Detect which cell encompasses the target text, then output its [x, y] center coordinate. 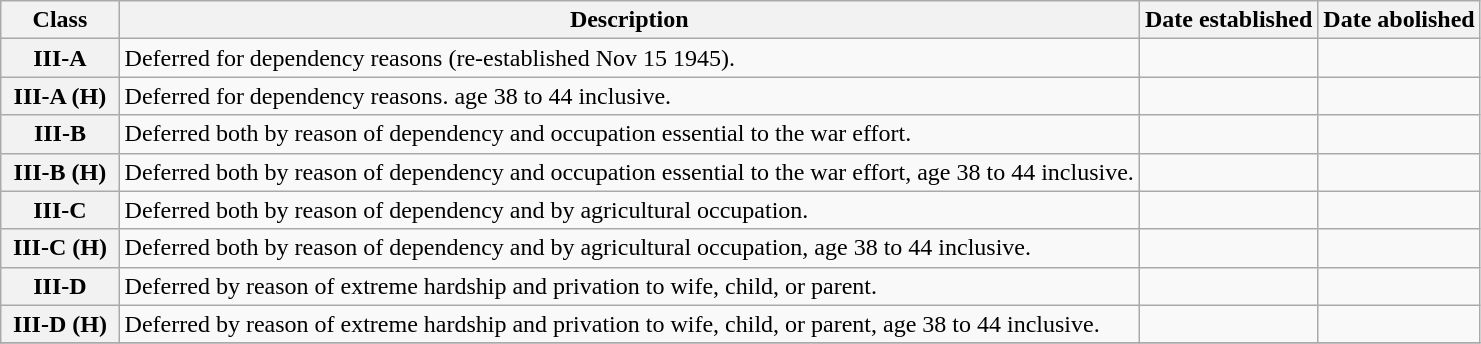
III-D [60, 286]
III-A (H) [60, 96]
Deferred both by reason of dependency and by agricultural occupation, age 38 to 44 inclusive. [629, 248]
III-D (H) [60, 324]
III-C (H) [60, 248]
Date abolished [1399, 20]
Description [629, 20]
Date established [1228, 20]
III-B [60, 134]
Deferred for dependency reasons (re-established Nov 15 1945). [629, 58]
Deferred by reason of extreme hardship and privation to wife, child, or parent. [629, 286]
Deferred both by reason of dependency and occupation essential to the war effort, age 38 to 44 inclusive. [629, 172]
Deferred by reason of extreme hardship and privation to wife, child, or parent, age 38 to 44 inclusive. [629, 324]
Deferred both by reason of dependency and by agricultural occupation. [629, 210]
Deferred both by reason of dependency and occupation essential to the war effort. [629, 134]
III-B (H) [60, 172]
III-C [60, 210]
III-A [60, 58]
Class [60, 20]
Deferred for dependency reasons. age 38 to 44 inclusive. [629, 96]
